Locate the cell with the specified text and output its [X, Y] center coordinate. 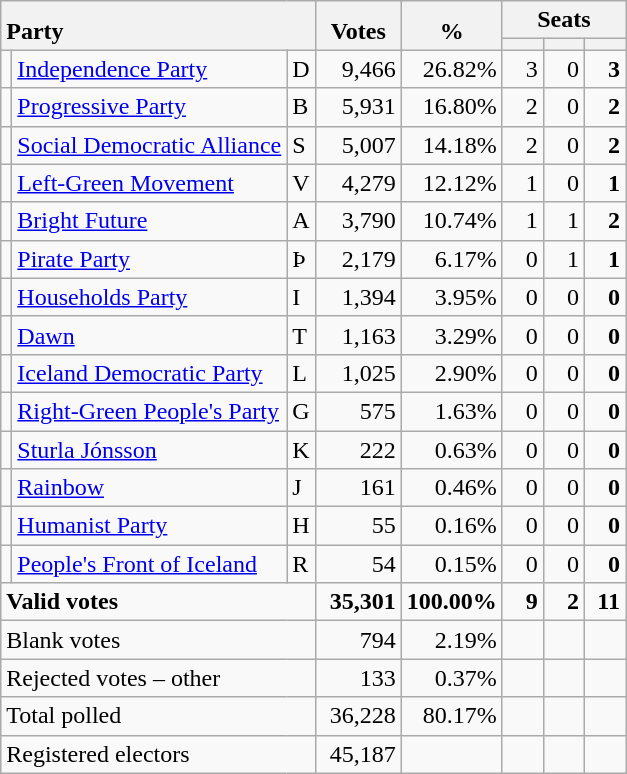
3,790 [358, 221]
L [301, 373]
80.17% [452, 716]
1,025 [358, 373]
9,466 [358, 69]
5,931 [358, 107]
222 [358, 449]
S [301, 145]
T [301, 335]
I [301, 297]
3.29% [452, 335]
575 [358, 411]
1,394 [358, 297]
2.19% [452, 640]
K [301, 449]
161 [358, 488]
Valid votes [158, 602]
1.63% [452, 411]
J [301, 488]
Iceland Democratic Party [150, 373]
Total polled [158, 716]
16.80% [452, 107]
4,279 [358, 183]
Social Democratic Alliance [150, 145]
Votes [358, 26]
1,163 [358, 335]
Bright Future [150, 221]
36,228 [358, 716]
Households Party [150, 297]
D [301, 69]
Seats [564, 20]
14.18% [452, 145]
Sturla Jónsson [150, 449]
Humanist Party [150, 526]
35,301 [358, 602]
26.82% [452, 69]
V [301, 183]
133 [358, 678]
9 [522, 602]
% [452, 26]
0.15% [452, 564]
2,179 [358, 259]
10.74% [452, 221]
0.63% [452, 449]
H [301, 526]
54 [358, 564]
B [301, 107]
Þ [301, 259]
Rejected votes – other [158, 678]
Pirate Party [150, 259]
0.16% [452, 526]
6.17% [452, 259]
People's Front of Iceland [150, 564]
5,007 [358, 145]
Registered electors [158, 754]
100.00% [452, 602]
12.12% [452, 183]
Right-Green People's Party [150, 411]
3.95% [452, 297]
Dawn [150, 335]
Blank votes [158, 640]
794 [358, 640]
11 [604, 602]
Party [158, 26]
0.46% [452, 488]
R [301, 564]
45,187 [358, 754]
G [301, 411]
0.37% [452, 678]
Left-Green Movement [150, 183]
A [301, 221]
Progressive Party [150, 107]
Rainbow [150, 488]
2.90% [452, 373]
55 [358, 526]
Independence Party [150, 69]
